Locate the cell with the specified text and output its (x, y) center coordinate. 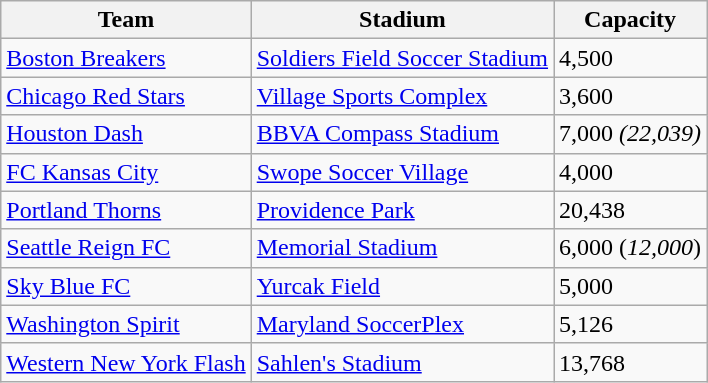
Memorial Stadium (402, 248)
3,600 (630, 96)
Soldiers Field Soccer Stadium (402, 58)
Boston Breakers (126, 58)
Village Sports Complex (402, 96)
Washington Spirit (126, 324)
6,000 (12,000) (630, 248)
5,000 (630, 286)
Capacity (630, 20)
FC Kansas City (126, 172)
Seattle Reign FC (126, 248)
4,000 (630, 172)
Houston Dash (126, 134)
7,000 (22,039) (630, 134)
Swope Soccer Village (402, 172)
Sahlen's Stadium (402, 362)
5,126 (630, 324)
Western New York Flash (126, 362)
13,768 (630, 362)
Sky Blue FC (126, 286)
Yurcak Field (402, 286)
Stadium (402, 20)
Maryland SoccerPlex (402, 324)
Portland Thorns (126, 210)
Chicago Red Stars (126, 96)
Providence Park (402, 210)
4,500 (630, 58)
BBVA Compass Stadium (402, 134)
Team (126, 20)
20,438 (630, 210)
